Return (x, y) of the center of cell containing provided text 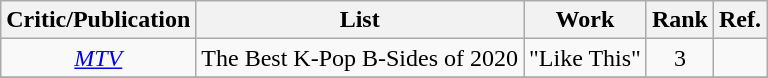
Work (586, 20)
Ref. (740, 20)
The Best K-Pop B-Sides of 2020 (360, 58)
List (360, 20)
3 (680, 58)
Rank (680, 20)
"Like This" (586, 58)
MTV (98, 58)
Critic/Publication (98, 20)
